Scan for the cell matching the given text and deliver its (X, Y) coordinate at center. 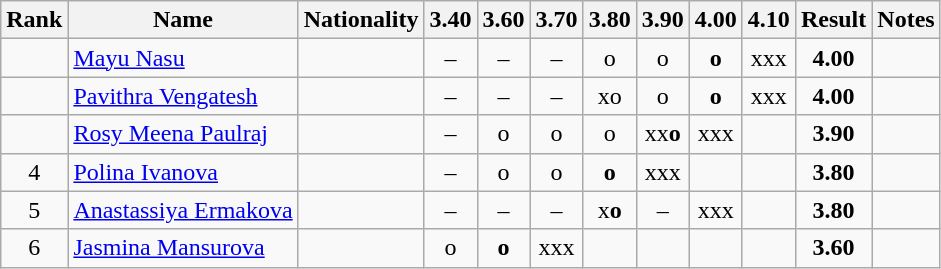
Rosy Meena Paulraj (183, 134)
Pavithra Vengatesh (183, 96)
4.10 (768, 20)
6 (34, 248)
Rank (34, 20)
Result (833, 20)
Polina Ivanova (183, 172)
xxo (662, 134)
3.70 (556, 20)
Jasmina Mansurova (183, 248)
5 (34, 210)
Mayu Nasu (183, 58)
4 (34, 172)
3.40 (450, 20)
Nationality (361, 20)
Notes (906, 20)
Anastassiya Ermakova (183, 210)
Name (183, 20)
